Search for the cell housing the specified text and yield its (X, Y) center coordinate. 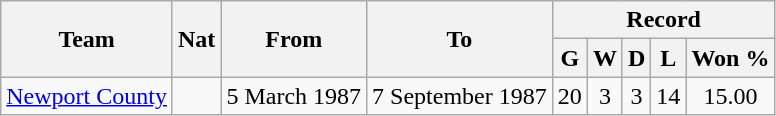
W (604, 58)
15.00 (730, 96)
G (570, 58)
L (668, 58)
Team (87, 39)
Newport County (87, 96)
From (294, 39)
To (460, 39)
20 (570, 96)
5 March 1987 (294, 96)
14 (668, 96)
D (636, 58)
7 September 1987 (460, 96)
Record (664, 20)
Nat (196, 39)
Won % (730, 58)
